Search for the cell housing the specified text and yield its (X, Y) center coordinate. 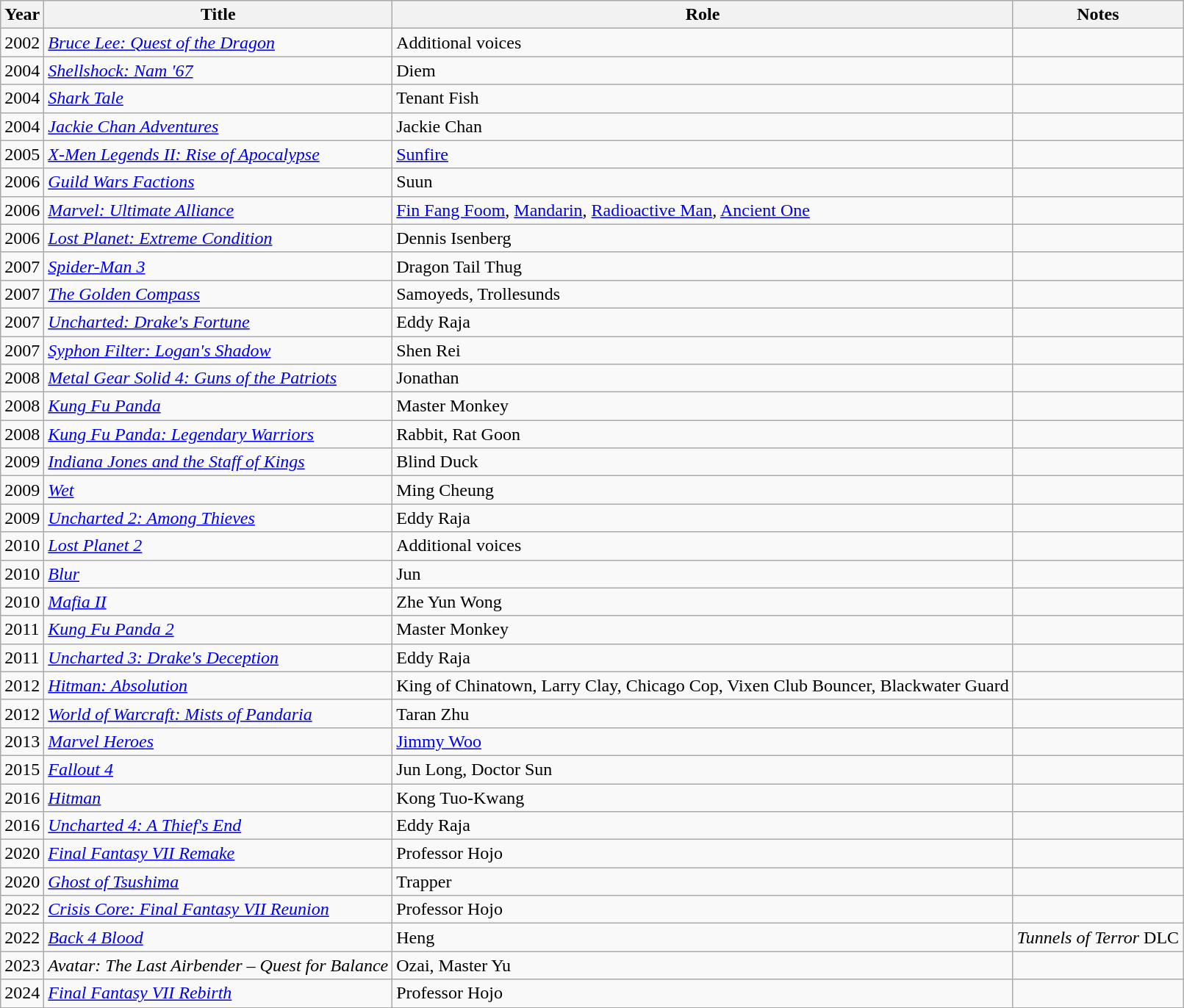
Final Fantasy VII Rebirth (218, 993)
Notes (1098, 15)
Suun (703, 182)
The Golden Compass (218, 294)
Taran Zhu (703, 713)
Bruce Lee: Quest of the Dragon (218, 43)
Ming Cheung (703, 490)
Uncharted: Drake's Fortune (218, 322)
Kung Fu Panda: Legendary Warriors (218, 434)
Shark Tale (218, 98)
Rabbit, Rat Goon (703, 434)
Shen Rei (703, 350)
Jimmy Woo (703, 741)
2015 (22, 769)
Dragon Tail Thug (703, 266)
Ghost of Tsushima (218, 882)
Lost Planet 2 (218, 546)
Uncharted 2: Among Thieves (218, 518)
World of Warcraft: Mists of Pandaria (218, 713)
Fin Fang Foom, Mandarin, Radioactive Man, Ancient One (703, 210)
2024 (22, 993)
Uncharted 4: A Thief's End (218, 826)
Blur (218, 574)
Role (703, 15)
Kung Fu Panda (218, 406)
Back 4 Blood (218, 937)
Kong Tuo-Kwang (703, 797)
Jackie Chan Adventures (218, 126)
Trapper (703, 882)
Blind Duck (703, 462)
Uncharted 3: Drake's Deception (218, 658)
Tunnels of Terror DLC (1098, 937)
Jun Long, Doctor Sun (703, 769)
Syphon Filter: Logan's Shadow (218, 350)
Metal Gear Solid 4: Guns of the Patriots (218, 378)
Heng (703, 937)
2013 (22, 741)
Mafia II (218, 602)
Hitman: Absolution (218, 685)
Wet (218, 490)
King of Chinatown, Larry Clay, Chicago Cop, Vixen Club Bouncer, Blackwater Guard (703, 685)
Shellshock: Nam '67 (218, 71)
Avatar: The Last Airbender – Quest for Balance (218, 965)
Jackie Chan (703, 126)
Hitman (218, 797)
Ozai, Master Yu (703, 965)
Final Fantasy VII Remake (218, 854)
Marvel: Ultimate Alliance (218, 210)
2023 (22, 965)
Marvel Heroes (218, 741)
Fallout 4 (218, 769)
Lost Planet: Extreme Condition (218, 238)
Spider-Man 3 (218, 266)
Guild Wars Factions (218, 182)
Indiana Jones and the Staff of Kings (218, 462)
Year (22, 15)
X-Men Legends II: Rise of Apocalypse (218, 154)
Dennis Isenberg (703, 238)
Zhe Yun Wong (703, 602)
2002 (22, 43)
Sunfire (703, 154)
Jun (703, 574)
Samoyeds, Trollesunds (703, 294)
Kung Fu Panda 2 (218, 630)
Diem (703, 71)
Tenant Fish (703, 98)
Jonathan (703, 378)
2005 (22, 154)
Title (218, 15)
Crisis Core: Final Fantasy VII Reunion (218, 910)
